Identify which cell holds the provided text, then report its (x, y) central coordinate. 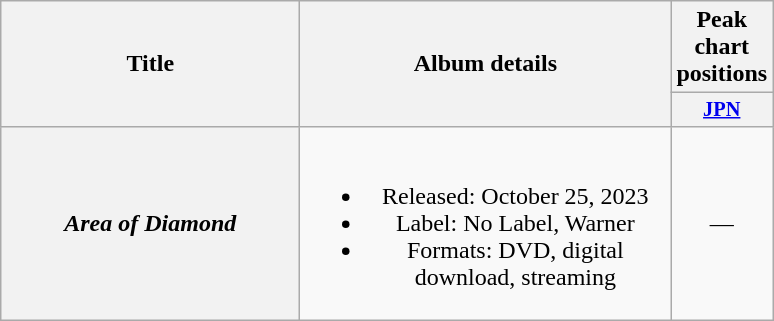
— (722, 223)
Area of Diamond (150, 223)
JPN (722, 110)
Peak chart positions (722, 47)
Released: October 25, 2023Label: No Label, WarnerFormats: DVD, digital download, streaming (486, 223)
Album details (486, 64)
Title (150, 64)
